Extract the [X, Y] coordinate from the center of the cell holding the provided text.  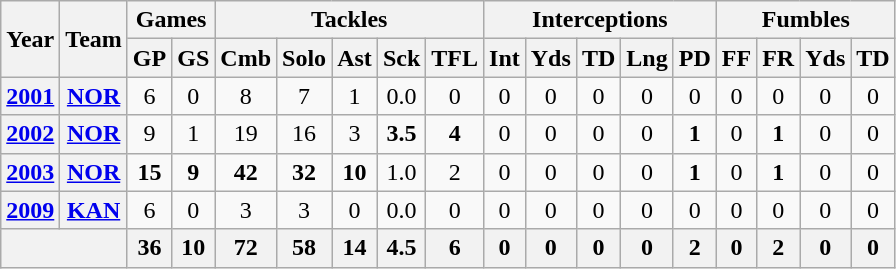
36 [149, 248]
FR [778, 58]
3.5 [401, 134]
58 [304, 248]
Tackles [350, 20]
Games [170, 20]
Fumbles [806, 20]
Cmb [246, 58]
TFL [455, 58]
Team [94, 39]
Year [30, 39]
Lng [647, 58]
8 [246, 96]
72 [246, 248]
42 [246, 172]
2003 [30, 172]
19 [246, 134]
Solo [304, 58]
Ast [355, 58]
KAN [94, 210]
4 [455, 134]
Sck [401, 58]
Interceptions [600, 20]
2009 [30, 210]
GP [149, 58]
16 [304, 134]
1.0 [401, 172]
Int [505, 58]
4.5 [401, 248]
15 [149, 172]
GS [194, 58]
7 [304, 96]
14 [355, 248]
FF [736, 58]
2001 [30, 96]
PD [694, 58]
2002 [30, 134]
32 [304, 172]
